For the text-containing cell, return its midpoint in (x, y) coordinate format. 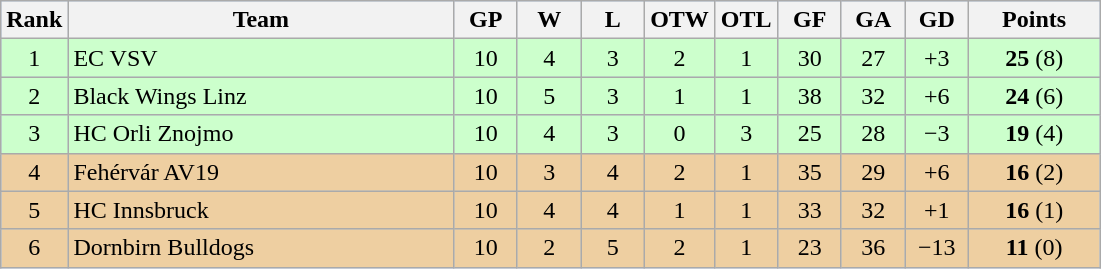
19 (4) (1034, 134)
EC VSV (261, 58)
30 (810, 58)
33 (810, 210)
OTL (746, 20)
25 (810, 134)
Rank (34, 20)
OTW (680, 20)
HC Orli Znojmo (261, 134)
25 (8) (1034, 58)
GA (873, 20)
24 (6) (1034, 96)
−3 (937, 134)
0 (680, 134)
Team (261, 20)
−13 (937, 248)
38 (810, 96)
23 (810, 248)
Dornbirn Bulldogs (261, 248)
+1 (937, 210)
11 (0) (1034, 248)
16 (1) (1034, 210)
GD (937, 20)
+3 (937, 58)
GP (486, 20)
L (613, 20)
W (549, 20)
29 (873, 172)
Points (1034, 20)
Black Wings Linz (261, 96)
27 (873, 58)
35 (810, 172)
6 (34, 248)
36 (873, 248)
HC Innsbruck (261, 210)
Fehérvár AV19 (261, 172)
GF (810, 20)
16 (2) (1034, 172)
28 (873, 134)
